Output the (x, y) coordinate of the center of the cell containing the given text.  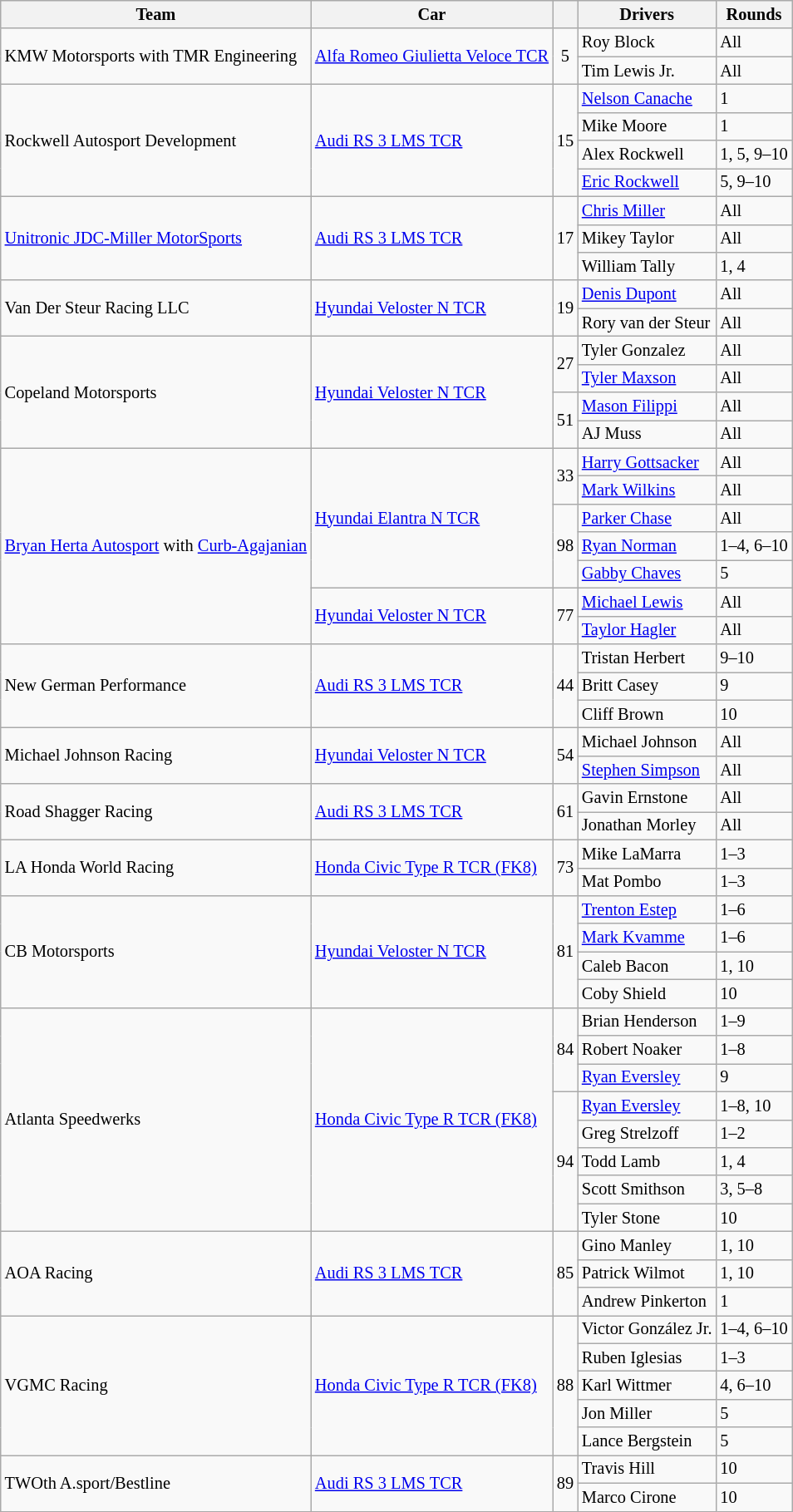
Jon Miller (647, 1413)
Tim Lewis Jr. (647, 71)
Marco Cirone (647, 1497)
TWOth A.sport/Bestline (156, 1483)
Scott Smithson (647, 1189)
89 (565, 1483)
27 (565, 364)
98 (565, 545)
Todd Lamb (647, 1161)
VGMC Racing (156, 1385)
Team (156, 14)
Greg Strelzoff (647, 1134)
Britt Casey (647, 686)
Road Shagger Racing (156, 811)
Tyler Maxson (647, 378)
51 (565, 421)
Trenton Estep (647, 909)
15 (565, 140)
Jonathan Morley (647, 825)
Ryan Norman (647, 546)
81 (565, 951)
Michael Lewis (647, 602)
Unitronic JDC-Miller MotorSports (156, 238)
Gabby Chaves (647, 574)
Parker Chase (647, 518)
Mike Moore (647, 126)
Patrick Wilmot (647, 1273)
CB Motorsports (156, 951)
Harry Gottsacker (647, 462)
Bryan Herta Autosport with Curb-Agajanian (156, 546)
Andrew Pinkerton (647, 1302)
Eric Rockwell (647, 182)
84 (565, 1049)
Drivers (647, 14)
1–8 (753, 1050)
Victor González Jr. (647, 1329)
Brian Henderson (647, 1022)
Van Der Steur Racing LLC (156, 308)
Michael Johnson Racing (156, 755)
Mat Pombo (647, 882)
New German Performance (156, 685)
Rounds (753, 14)
1–9 (753, 1022)
Tristan Herbert (647, 657)
Mike LaMarra (647, 854)
Tyler Stone (647, 1218)
Rory van der Steur (647, 323)
Coby Shield (647, 993)
LA Honda World Racing (156, 868)
73 (565, 868)
61 (565, 811)
Chris Miller (647, 210)
Nelson Canache (647, 98)
Ruben Iglesias (647, 1357)
44 (565, 685)
88 (565, 1385)
94 (565, 1161)
1–2 (753, 1134)
3, 5–8 (753, 1189)
KMW Motorsports with TMR Engineering (156, 57)
Alfa Romeo Giulietta Veloce TCR (432, 57)
1–8, 10 (753, 1106)
Mark Wilkins (647, 490)
Mark Kvamme (647, 938)
Gino Manley (647, 1245)
Atlanta Speedwerks (156, 1119)
Michael Johnson (647, 741)
Lance Bergstein (647, 1441)
Caleb Bacon (647, 966)
Mason Filippi (647, 406)
4, 6–10 (753, 1386)
Copeland Motorsports (156, 392)
Tyler Gonzalez (647, 350)
Hyundai Elantra N TCR (432, 518)
1, 5, 9–10 (753, 155)
33 (565, 475)
William Tally (647, 266)
Roy Block (647, 42)
77 (565, 615)
Travis Hill (647, 1469)
Cliff Brown (647, 714)
Karl Wittmer (647, 1386)
17 (565, 238)
Car (432, 14)
54 (565, 755)
5, 9–10 (753, 182)
19 (565, 308)
AOA Racing (156, 1273)
AJ Muss (647, 434)
Denis Dupont (647, 294)
85 (565, 1273)
Stephen Simpson (647, 770)
Alex Rockwell (647, 155)
Robert Noaker (647, 1050)
Rockwell Autosport Development (156, 140)
Taylor Hagler (647, 630)
9–10 (753, 657)
Mikey Taylor (647, 239)
Gavin Ernstone (647, 798)
